Identify which cell holds the provided text, then report its (x, y) central coordinate. 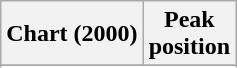
Peakposition (189, 34)
Chart (2000) (72, 34)
